Return [x, y] of the center of cell containing provided text 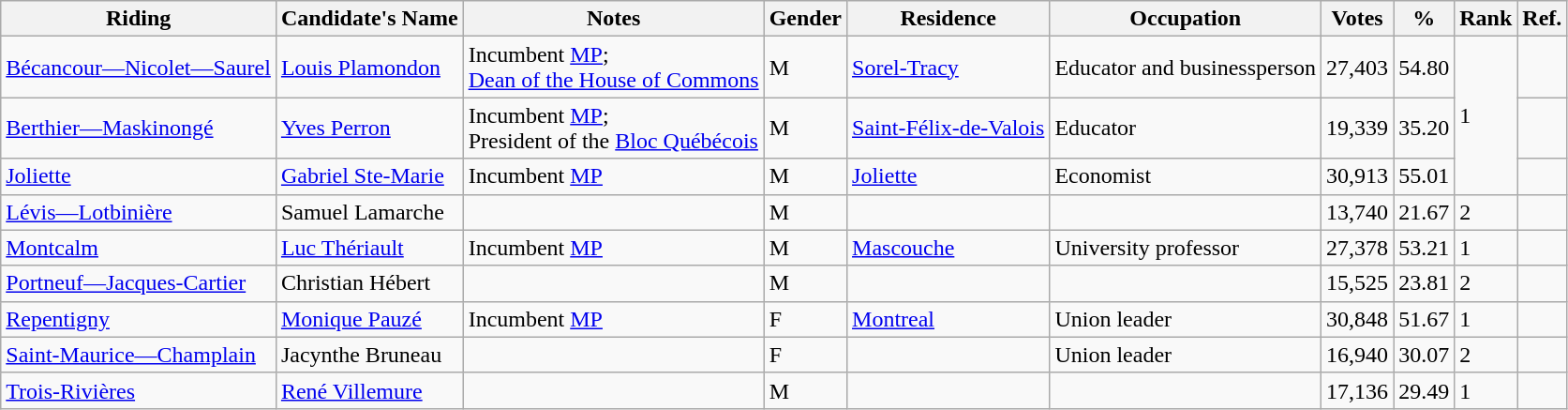
Educator and businessperson [1186, 68]
55.01 [1425, 176]
16,940 [1357, 355]
Montcalm [139, 248]
30,913 [1357, 176]
Mascouche [948, 248]
Lévis—Lotbinière [139, 212]
Economist [1186, 176]
Incumbent MP;Dean of the House of Commons [613, 68]
Occupation [1186, 19]
Incumbent MP;President of the Bloc Québécois [613, 128]
Portneuf—Jacques-Cartier [139, 283]
21.67 [1425, 212]
Notes [613, 19]
19,339 [1357, 128]
15,525 [1357, 283]
Sorel-Tracy [948, 68]
Votes [1357, 19]
Educator [1186, 128]
53.21 [1425, 248]
Residence [948, 19]
27,378 [1357, 248]
René Villemure [369, 390]
Yves Perron [369, 128]
54.80 [1425, 68]
Trois-Rivières [139, 390]
Ref. [1543, 19]
Montreal [948, 319]
Bécancour—Nicolet—Saurel [139, 68]
Berthier—Maskinongé [139, 128]
University professor [1186, 248]
27,403 [1357, 68]
30.07 [1425, 355]
Christian Hébert [369, 283]
17,136 [1357, 390]
29.49 [1425, 390]
13,740 [1357, 212]
23.81 [1425, 283]
35.20 [1425, 128]
Candidate's Name [369, 19]
51.67 [1425, 319]
Gender [805, 19]
Gabriel Ste-Marie [369, 176]
Samuel Lamarche [369, 212]
% [1425, 19]
Riding [139, 19]
Rank [1486, 19]
Jacynthe Bruneau [369, 355]
Saint-Félix-de-Valois [948, 128]
Louis Plamondon [369, 68]
Repentigny [139, 319]
30,848 [1357, 319]
Luc Thériault [369, 248]
Saint-Maurice—Champlain [139, 355]
Monique Pauzé [369, 319]
